Extract the (x, y) coordinate from the center of the cell holding the provided text.  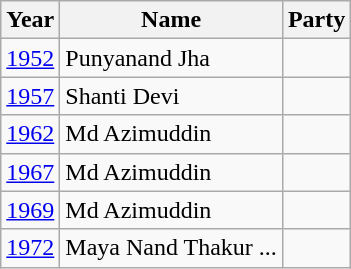
Shanti Devi (172, 96)
1967 (30, 172)
1962 (30, 134)
1952 (30, 58)
1969 (30, 210)
Maya Nand Thakur ... (172, 248)
Name (172, 20)
1972 (30, 248)
Party (316, 20)
Punyanand Jha (172, 58)
Year (30, 20)
1957 (30, 96)
